Scan for the cell matching the given text and deliver its [x, y] coordinate at center. 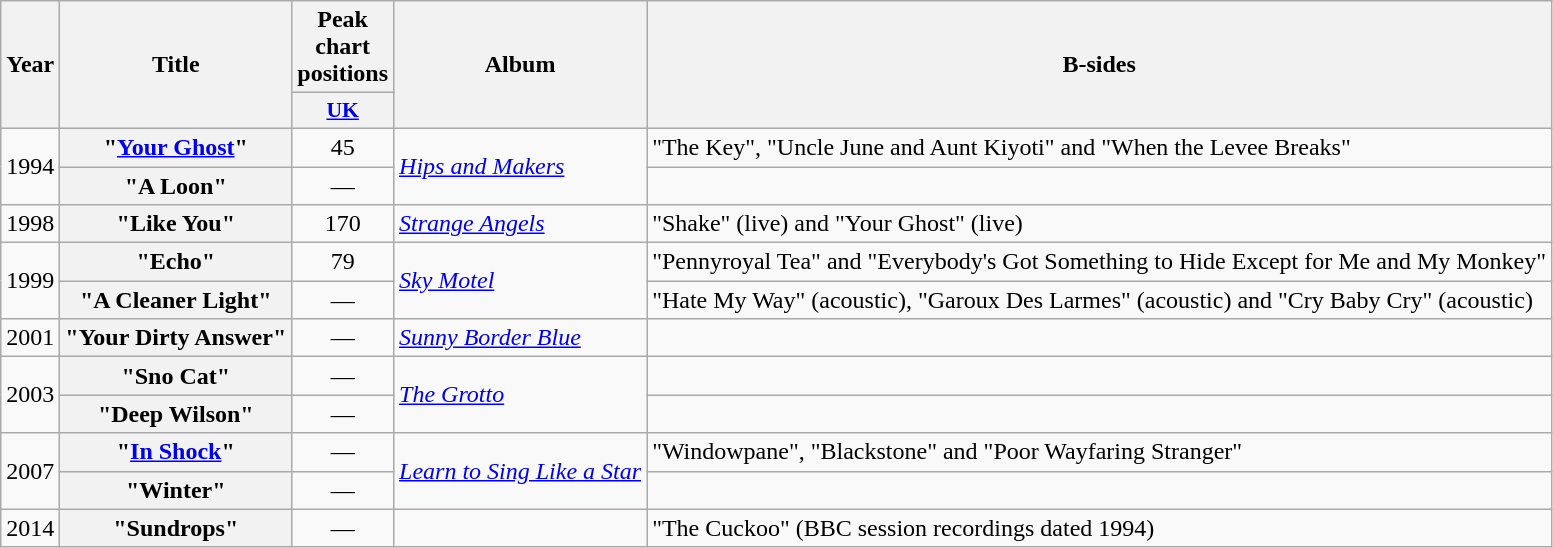
1999 [30, 281]
Sky Motel [520, 281]
2001 [30, 338]
"Echo" [176, 262]
"Your Dirty Answer" [176, 338]
2007 [30, 471]
The Grotto [520, 395]
"Windowpane", "Blackstone" and "Poor Wayfaring Stranger" [1100, 452]
"Your Ghost" [176, 147]
Strange Angels [520, 224]
2003 [30, 395]
"The Key", "Uncle June and Aunt Kiyoti" and "When the Levee Breaks" [1100, 147]
"Shake" (live) and "Your Ghost" (live) [1100, 224]
"Sundrops" [176, 528]
B-sides [1100, 65]
45 [343, 147]
"Pennyroyal Tea" and "Everybody's Got Something to Hide Except for Me and My Monkey" [1100, 262]
Album [520, 65]
Title [176, 65]
UK [343, 111]
"Hate My Way" (acoustic), "Garoux Des Larmes" (acoustic) and "Cry Baby Cry" (acoustic) [1100, 300]
Peak chart positions [343, 47]
1998 [30, 224]
Year [30, 65]
2014 [30, 528]
"A Loon" [176, 185]
79 [343, 262]
"In Shock" [176, 452]
"Like You" [176, 224]
Learn to Sing Like a Star [520, 471]
"Deep Wilson" [176, 414]
170 [343, 224]
"Winter" [176, 490]
"The Cuckoo" (BBC session recordings dated 1994) [1100, 528]
"Sno Cat" [176, 376]
1994 [30, 166]
Sunny Border Blue [520, 338]
"A Cleaner Light" [176, 300]
Hips and Makers [520, 166]
